Determine the [x, y] coordinate at the center of the cell enclosing the given text.  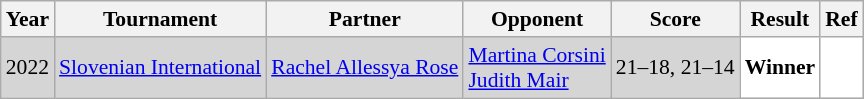
Tournament [160, 19]
Rachel Allessya Rose [364, 68]
Partner [364, 19]
Winner [780, 68]
Opponent [536, 19]
Slovenian International [160, 68]
Martina Corsini Judith Mair [536, 68]
Year [28, 19]
Ref [841, 19]
Result [780, 19]
2022 [28, 68]
Score [676, 19]
21–18, 21–14 [676, 68]
